Return [X, Y] of the center of cell containing provided text 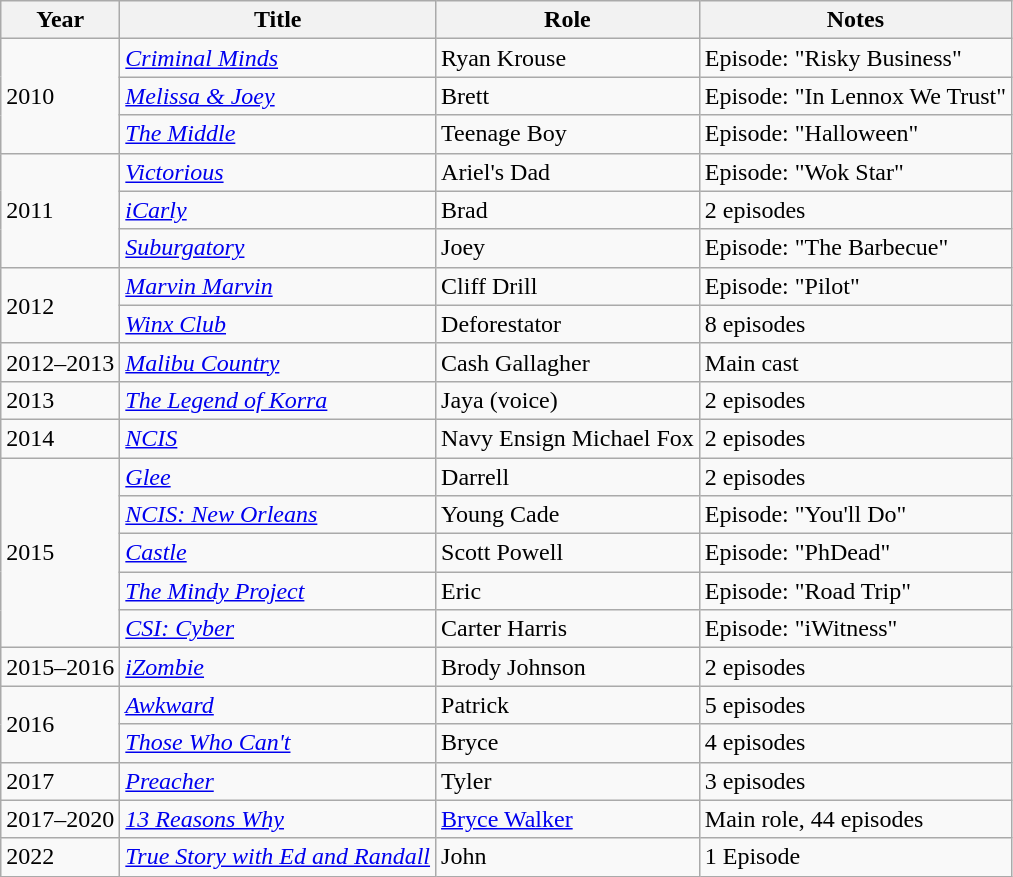
Main cast [855, 362]
Preacher [278, 781]
Ariel's Dad [568, 172]
Patrick [568, 705]
Episode: "You'll Do" [855, 515]
Cliff Drill [568, 286]
NCIS [278, 438]
CSI: Cyber [278, 629]
2022 [60, 857]
Eric [568, 591]
3 episodes [855, 781]
iZombie [278, 667]
Bryce [568, 743]
Teenage Boy [568, 134]
2017–2020 [60, 819]
The Middle [278, 134]
Episode: "Road Trip" [855, 591]
Criminal Minds [278, 58]
Episode: "PhDead" [855, 553]
The Mindy Project [278, 591]
True Story with Ed and Randall [278, 857]
Main role, 44 episodes [855, 819]
Malibu Country [278, 362]
Episode: "Risky Business" [855, 58]
Episode: "In Lennox We Trust" [855, 96]
Suburgatory [278, 248]
2012 [60, 305]
NCIS: New Orleans [278, 515]
Year [60, 20]
Joey [568, 248]
2010 [60, 96]
Ryan Krouse [568, 58]
2011 [60, 210]
Darrell [568, 477]
Episode: "Pilot" [855, 286]
Scott Powell [568, 553]
Melissa & Joey [278, 96]
Marvin Marvin [278, 286]
Victorious [278, 172]
Those Who Can't [278, 743]
Glee [278, 477]
Episode: "The Barbecue" [855, 248]
Young Cade [568, 515]
13 Reasons Why [278, 819]
4 episodes [855, 743]
2015–2016 [60, 667]
Winx Club [278, 324]
2016 [60, 724]
Carter Harris [568, 629]
2012–2013 [60, 362]
Bryce Walker [568, 819]
Cash Gallagher [568, 362]
John [568, 857]
Tyler [568, 781]
Episode: "iWitness" [855, 629]
Jaya (voice) [568, 400]
5 episodes [855, 705]
Brett [568, 96]
Brad [568, 210]
Awkward [278, 705]
Castle [278, 553]
Notes [855, 20]
2014 [60, 438]
Navy Ensign Michael Fox [568, 438]
Episode: "Wok Star" [855, 172]
1 Episode [855, 857]
Title [278, 20]
The Legend of Korra [278, 400]
Role [568, 20]
Deforestator [568, 324]
2015 [60, 553]
Episode: "Halloween" [855, 134]
iCarly [278, 210]
2017 [60, 781]
8 episodes [855, 324]
2013 [60, 400]
Brody Johnson [568, 667]
